For the text-containing cell, return its midpoint in (x, y) coordinate format. 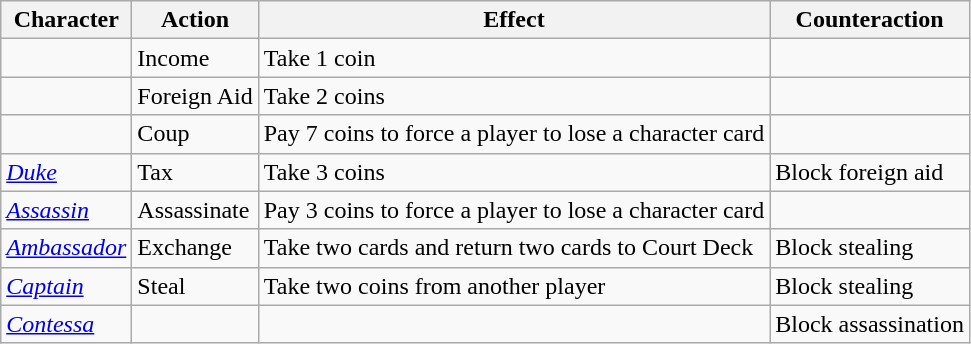
Take 1 coin (514, 58)
Coup (195, 134)
Take two cards and return two cards to Court Deck (514, 248)
Take two coins from another player (514, 286)
Tax (195, 172)
Duke (66, 172)
Block foreign aid (870, 172)
Foreign Aid (195, 96)
Pay 3 coins to force a player to lose a character card (514, 210)
Effect (514, 20)
Pay 7 coins to force a player to lose a character card (514, 134)
Take 3 coins (514, 172)
Contessa (66, 324)
Captain (66, 286)
Action (195, 20)
Income (195, 58)
Take 2 coins (514, 96)
Assassin (66, 210)
Assassinate (195, 210)
Steal (195, 286)
Character (66, 20)
Exchange (195, 248)
Ambassador (66, 248)
Block assassination (870, 324)
Counteraction (870, 20)
